Detect which cell encompasses the target text, then output its (x, y) center coordinate. 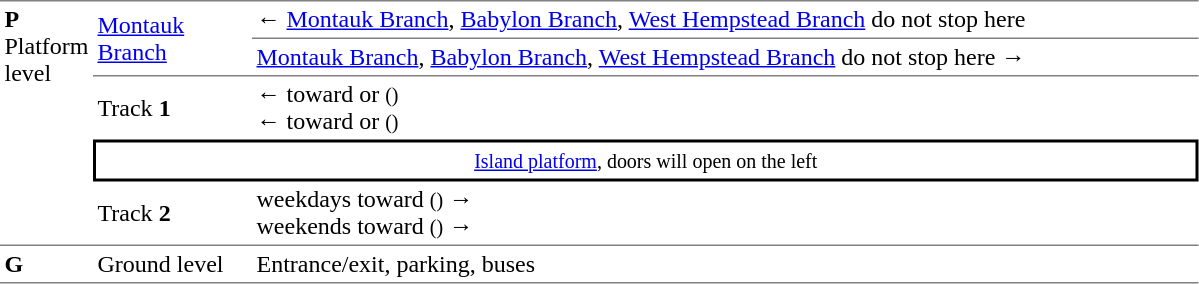
Ground level (172, 265)
Montauk Branch (172, 38)
← Montauk Branch, Babylon Branch, West Hempstead Branch do not stop here (725, 20)
Track 1 (172, 108)
Montauk Branch, Babylon Branch, West Hempstead Branch do not stop here → (725, 58)
Track 2 (172, 214)
weekdays toward () → weekends toward () → (725, 214)
← toward or ()← toward or () (725, 108)
G (46, 265)
PPlatform level (46, 123)
Island platform, doors will open on the left (646, 161)
Entrance/exit, parking, buses (725, 265)
